Scan for the cell matching the given text and deliver its [x, y] coordinate at center. 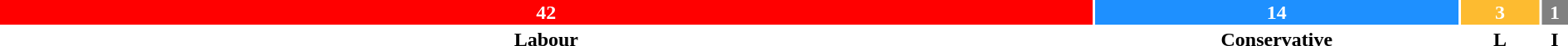
42 [546, 12]
1 [1555, 12]
3 [1500, 12]
14 [1277, 12]
